Find where the given text appears and provide that cell's center as (x, y) coordinate. 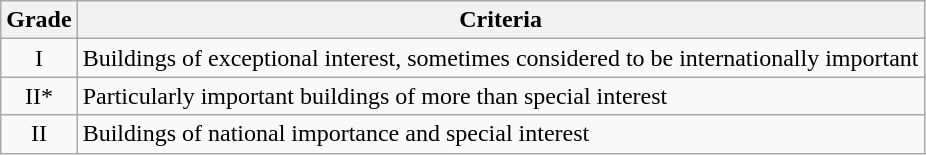
II* (39, 96)
Buildings of national importance and special interest (500, 134)
Criteria (500, 20)
Grade (39, 20)
Particularly important buildings of more than special interest (500, 96)
II (39, 134)
Buildings of exceptional interest, sometimes considered to be internationally important (500, 58)
I (39, 58)
